For the text-containing cell, return its midpoint in [x, y] coordinate format. 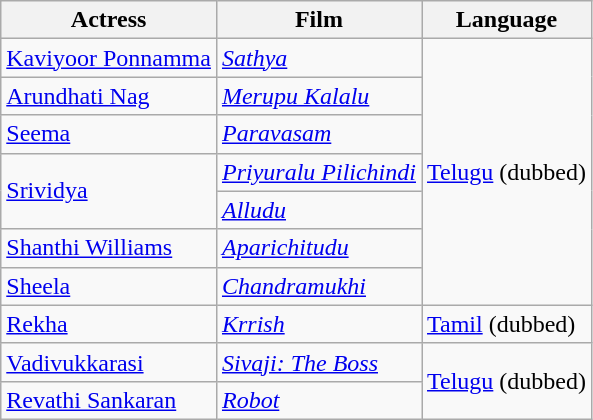
Sheela [109, 286]
Srividya [109, 191]
Robot [318, 400]
Shanthi Williams [109, 248]
Rekha [109, 324]
Aparichitudu [318, 248]
Tamil (dubbed) [507, 324]
Krrish [318, 324]
Kaviyoor Ponnamma [109, 58]
Alludu [318, 210]
Priyuralu Pilichindi [318, 172]
Seema [109, 134]
Revathi Sankaran [109, 400]
Sathya [318, 58]
Chandramukhi [318, 286]
Vadivukkarasi [109, 362]
Paravasam [318, 134]
Arundhati Nag [109, 96]
Merupu Kalalu [318, 96]
Language [507, 20]
Actress [109, 20]
Film [318, 20]
Sivaji: The Boss [318, 362]
